Output the (x, y) coordinate of the center of the cell containing the given text.  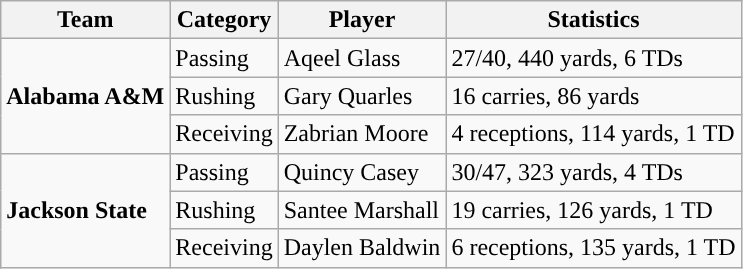
4 receptions, 114 yards, 1 TD (594, 134)
Alabama A&M (86, 96)
Zabrian Moore (362, 134)
Team (86, 20)
Gary Quarles (362, 96)
19 carries, 126 yards, 1 TD (594, 210)
30/47, 323 yards, 4 TDs (594, 172)
16 carries, 86 yards (594, 96)
Category (224, 20)
Quincy Casey (362, 172)
Statistics (594, 20)
27/40, 440 yards, 6 TDs (594, 58)
Player (362, 20)
Aqeel Glass (362, 58)
Jackson State (86, 210)
6 receptions, 135 yards, 1 TD (594, 248)
Santee Marshall (362, 210)
Daylen Baldwin (362, 248)
